For the text-containing cell, return its midpoint in [X, Y] coordinate format. 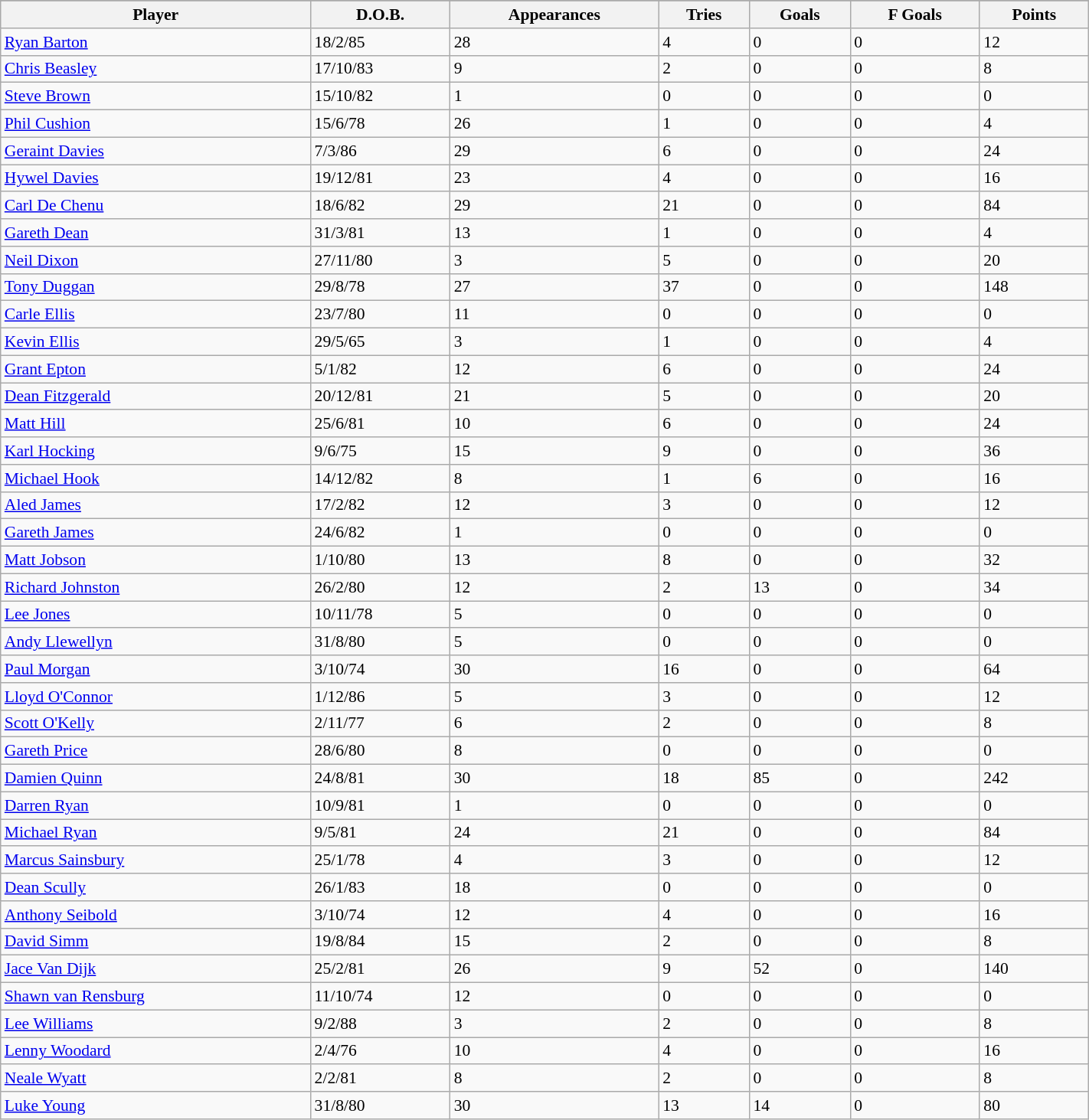
24/6/82 [381, 533]
Hywel Davies [156, 178]
11/10/74 [381, 997]
28 [554, 42]
Neale Wyatt [156, 1079]
Darren Ryan [156, 805]
10/9/81 [381, 805]
Tony Duggan [156, 287]
Andy Llewellyn [156, 642]
140 [1034, 969]
9/5/81 [381, 833]
Michael Hook [156, 478]
242 [1034, 779]
David Simm [156, 942]
Lloyd O'Connor [156, 697]
Matt Hill [156, 424]
29/5/65 [381, 342]
14/12/82 [381, 478]
85 [800, 779]
34 [1034, 587]
Michael Ryan [156, 833]
18/2/85 [381, 42]
15/6/78 [381, 124]
2/2/81 [381, 1079]
9/2/88 [381, 1024]
Appearances [554, 15]
7/3/86 [381, 151]
10/11/78 [381, 615]
D.O.B. [381, 15]
Karl Hocking [156, 451]
52 [800, 969]
36 [1034, 451]
Lenny Woodard [156, 1051]
26/1/83 [381, 887]
Aled James [156, 505]
Gareth Dean [156, 233]
37 [704, 287]
15/10/82 [381, 96]
25/1/78 [381, 860]
31/3/81 [381, 233]
27/11/80 [381, 260]
Neil Dixon [156, 260]
2/4/76 [381, 1051]
Paul Morgan [156, 669]
19/8/84 [381, 942]
18/6/82 [381, 206]
27 [554, 287]
23/7/80 [381, 315]
Matt Jobson [156, 560]
Carle Ellis [156, 315]
11 [554, 315]
1/12/86 [381, 697]
Goals [800, 15]
Tries [704, 15]
64 [1034, 669]
Grant Epton [156, 369]
Scott O'Kelly [156, 723]
Gareth James [156, 533]
14 [800, 1105]
20/12/81 [381, 397]
148 [1034, 287]
24/8/81 [381, 779]
80 [1034, 1105]
Damien Quinn [156, 779]
Player [156, 15]
Jace Van Dijk [156, 969]
1/10/80 [381, 560]
9/6/75 [381, 451]
Kevin Ellis [156, 342]
19/12/81 [381, 178]
17/2/82 [381, 505]
17/10/83 [381, 69]
Geraint Davies [156, 151]
Anthony Seibold [156, 915]
F Goals [914, 15]
Ryan Barton [156, 42]
Points [1034, 15]
5/1/82 [381, 369]
25/6/81 [381, 424]
Lee Williams [156, 1024]
Chris Beasley [156, 69]
Dean Scully [156, 887]
29/8/78 [381, 287]
2/11/77 [381, 723]
Luke Young [156, 1105]
Shawn van Rensburg [156, 997]
Dean Fitzgerald [156, 397]
Lee Jones [156, 615]
Marcus Sainsbury [156, 860]
Gareth Price [156, 751]
25/2/81 [381, 969]
Phil Cushion [156, 124]
Richard Johnston [156, 587]
23 [554, 178]
Carl De Chenu [156, 206]
Steve Brown [156, 96]
28/6/80 [381, 751]
26/2/80 [381, 587]
32 [1034, 560]
